Capture the cell that displays the provided text and extract its [X, Y] central coordinate. 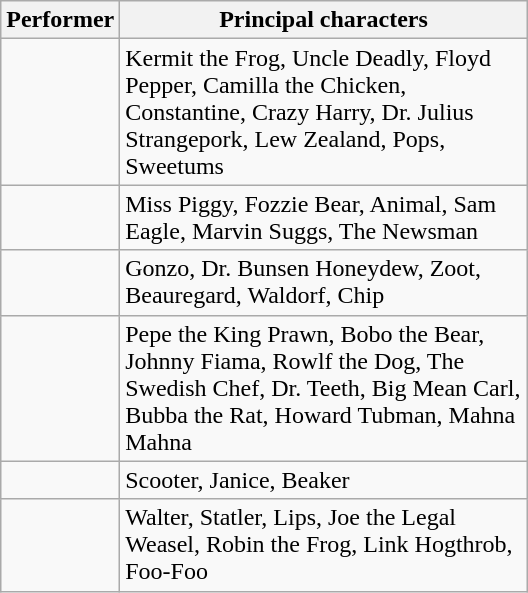
Miss Piggy, Fozzie Bear, Animal, Sam Eagle, Marvin Suggs, The Newsman [324, 218]
Scooter, Janice, Beaker [324, 480]
Performer [60, 20]
Kermit the Frog, Uncle Deadly, Floyd Pepper, Camilla the Chicken, Constantine, Crazy Harry, Dr. Julius Strangepork, Lew Zealand, Pops, Sweetums [324, 112]
Gonzo, Dr. Bunsen Honeydew, Zoot, Beauregard, Waldorf, Chip [324, 282]
Walter, Statler, Lips, Joe the Legal Weasel, Robin the Frog, Link Hogthrob, Foo-Foo [324, 545]
Principal characters [324, 20]
